Find where the given text appears and provide that cell's center as [x, y] coordinate. 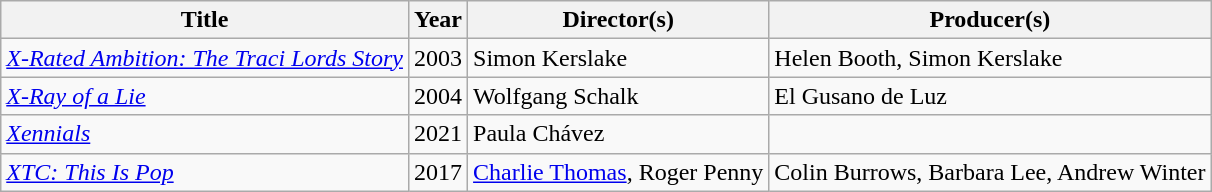
Producer(s) [990, 20]
Director(s) [618, 20]
X-Ray of a Lie [205, 96]
Year [438, 20]
Simon Kerslake [618, 58]
Charlie Thomas, Roger Penny [618, 172]
Colin Burrows, Barbara Lee, Andrew Winter [990, 172]
2017 [438, 172]
Wolfgang Schalk [618, 96]
Helen Booth, Simon Kerslake [990, 58]
Paula Chávez [618, 134]
2003 [438, 58]
X-Rated Ambition: The Traci Lords Story [205, 58]
2021 [438, 134]
Xennials [205, 134]
Title [205, 20]
El Gusano de Luz [990, 96]
2004 [438, 96]
XTC: This Is Pop [205, 172]
